Find where the given text appears and provide that cell's center as [X, Y] coordinate. 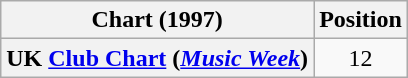
Position [361, 20]
Chart (1997) [158, 20]
12 [361, 58]
UK Club Chart (Music Week) [158, 58]
